Return [x, y] of the center of cell containing provided text 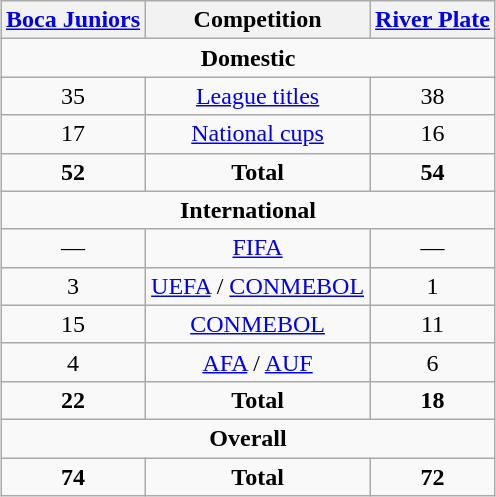
17 [72, 134]
3 [72, 286]
CONMEBOL [258, 324]
38 [433, 96]
International [248, 210]
22 [72, 400]
UEFA / CONMEBOL [258, 286]
52 [72, 172]
35 [72, 96]
1 [433, 286]
15 [72, 324]
6 [433, 362]
18 [433, 400]
72 [433, 477]
4 [72, 362]
54 [433, 172]
74 [72, 477]
Boca Juniors [72, 20]
AFA / AUF [258, 362]
League titles [258, 96]
FIFA [258, 248]
Overall [248, 438]
Domestic [248, 58]
River Plate [433, 20]
National cups [258, 134]
11 [433, 324]
Competition [258, 20]
16 [433, 134]
